Identify which cell holds the provided text, then report its [x, y] central coordinate. 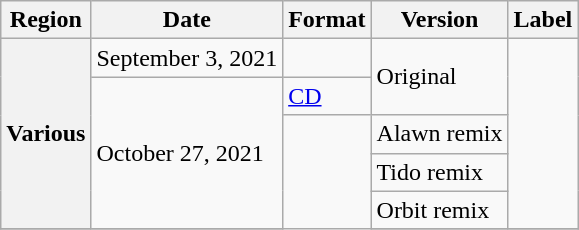
Format [327, 20]
Label [543, 20]
September 3, 2021 [187, 58]
CD [327, 96]
Orbit remix [440, 210]
Original [440, 77]
Various [46, 134]
Tido remix [440, 172]
Date [187, 20]
Version [440, 20]
Alawn remix [440, 134]
October 27, 2021 [187, 153]
Region [46, 20]
